Identify which cell holds the provided text, then report its [x, y] central coordinate. 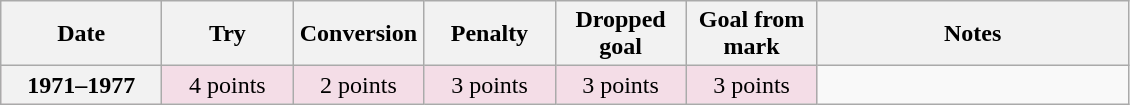
4 points [228, 85]
Try [228, 34]
Goal from mark [752, 34]
Notes [972, 34]
1971–1977 [82, 85]
Penalty [490, 34]
2 points [358, 85]
Date [82, 34]
Dropped goal [620, 34]
Conversion [358, 34]
